For the text-containing cell, return its midpoint in [x, y] coordinate format. 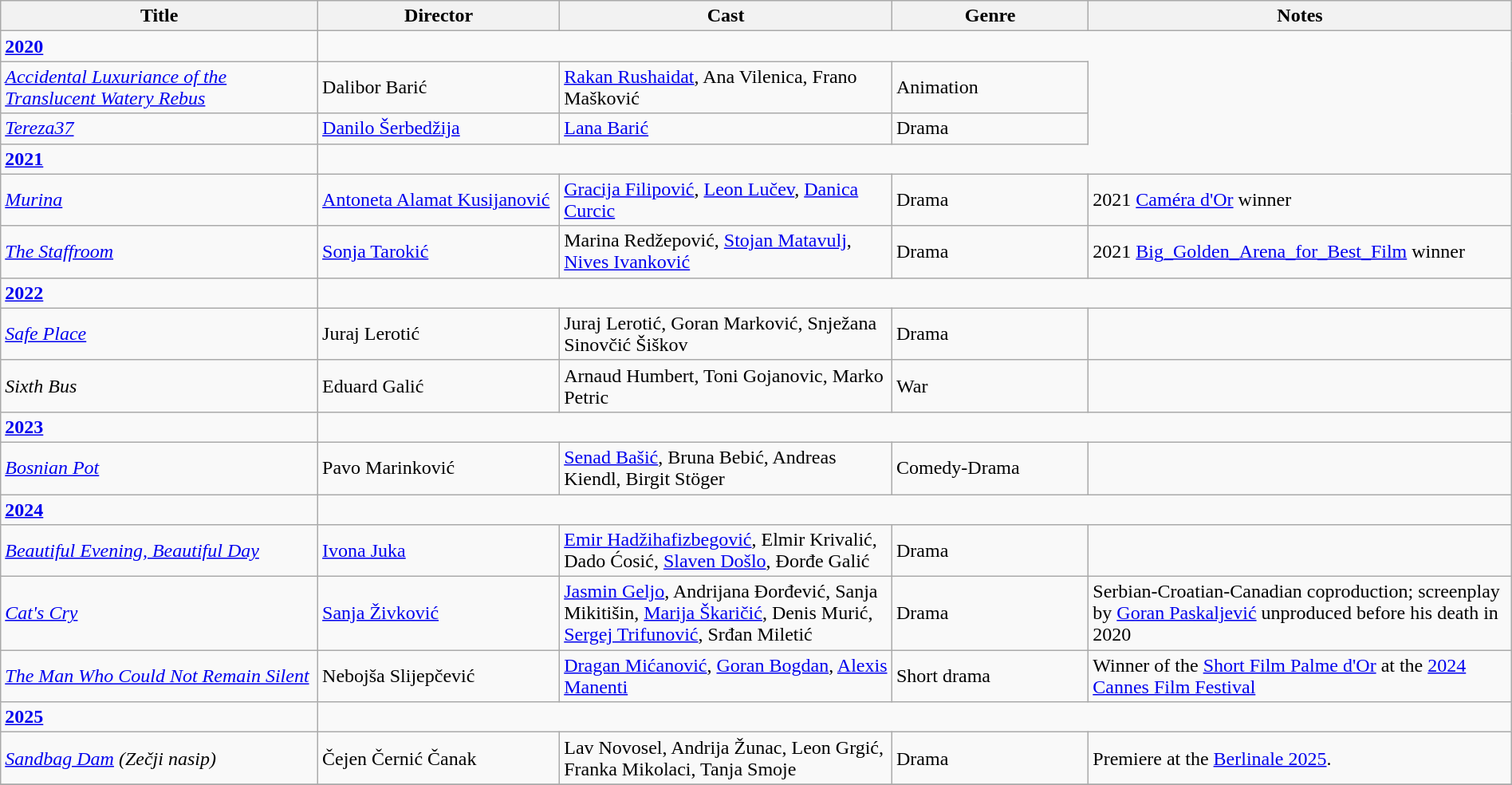
War [990, 386]
Rakan Rushaidat, Ana Vilenica, Frano Mašković [726, 88]
Dragan Mićanović, Goran Bogdan, Alexis Manenti [726, 677]
Winner of the Short Film Palme d'Or at the 2024 Cannes Film Festival [1300, 677]
2021 Caméra d'Or winner [1300, 199]
Senad Bašić, Bruna Bebić, Andreas Kiendl, Birgit Stöger [726, 467]
Premiere at the Berlinale 2025. [1300, 758]
2021 [159, 159]
Jasmin Geljo, Andrijana Đorđević, Sanja Mikitišin, Marija Škaričić, Denis Murić, Sergej Trifunović, Srđan Miletić [726, 613]
Čejen Černić Čanak [439, 758]
Murina [159, 199]
2025 [159, 717]
Lav Novosel, Andrija Žunac, Leon Grgić, Franka Mikolaci, Tanja Smoje [726, 758]
Arnaud Humbert, Toni Gojanovic, Marko Petric [726, 386]
2020 [159, 46]
The Staffroom [159, 252]
Marina Redžepović, Stojan Matavulj, Nives Ivanković [726, 252]
2021 Big_Golden_Arena_for_Best_Film winner [1300, 252]
Notes [1300, 16]
Sonja Tarokić [439, 252]
Emir Hadžihafizbegović, Elmir Krivalić, Dado Ćosić, Slaven Došlo, Đorđe Galić [726, 550]
Animation [990, 88]
Danilo Šerbedžija [439, 128]
Genre [990, 16]
Safe Place [159, 333]
2022 [159, 293]
2023 [159, 427]
Dalibor Barić [439, 88]
2024 [159, 510]
Ivona Juka [439, 550]
Sandbag Dam (Zečji nasip) [159, 758]
Serbian-Croatian-Canadian coproduction; screenplay by Goran Paskaljević unproduced before his death in 2020 [1300, 613]
Eduard Galić [439, 386]
Sixth Bus [159, 386]
Bosnian Pot [159, 467]
Lana Barić [726, 128]
Sanja Živković [439, 613]
Title [159, 16]
Cat's Cry [159, 613]
Beautiful Evening, Beautiful Day [159, 550]
Antoneta Alamat Kusijanović [439, 199]
Gracija Filipović, Leon Lučev, Danica Curcic [726, 199]
Accidental Luxuriance of the Translucent Watery Rebus [159, 88]
Cast [726, 16]
The Man Who Could Not Remain Silent [159, 677]
Director [439, 16]
Comedy-Drama [990, 467]
Short drama [990, 677]
Juraj Lerotić [439, 333]
Juraj Lerotić, Goran Marković, Snježana Sinovčić Šiškov [726, 333]
Nebojša Slijepčević [439, 677]
Pavo Marinković [439, 467]
Tereza37 [159, 128]
